From the cell containing the given text, extract its center point as (X, Y) coordinate. 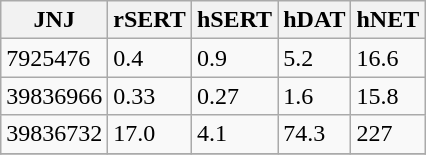
hSERT (234, 20)
1.6 (314, 96)
0.33 (150, 96)
hNET (388, 20)
74.3 (314, 134)
39836966 (54, 96)
0.9 (234, 58)
JNJ (54, 20)
16.6 (388, 58)
hDAT (314, 20)
17.0 (150, 134)
227 (388, 134)
7925476 (54, 58)
4.1 (234, 134)
39836732 (54, 134)
15.8 (388, 96)
0.27 (234, 96)
0.4 (150, 58)
5.2 (314, 58)
rSERT (150, 20)
